Detect which cell encompasses the target text, then output its [X, Y] center coordinate. 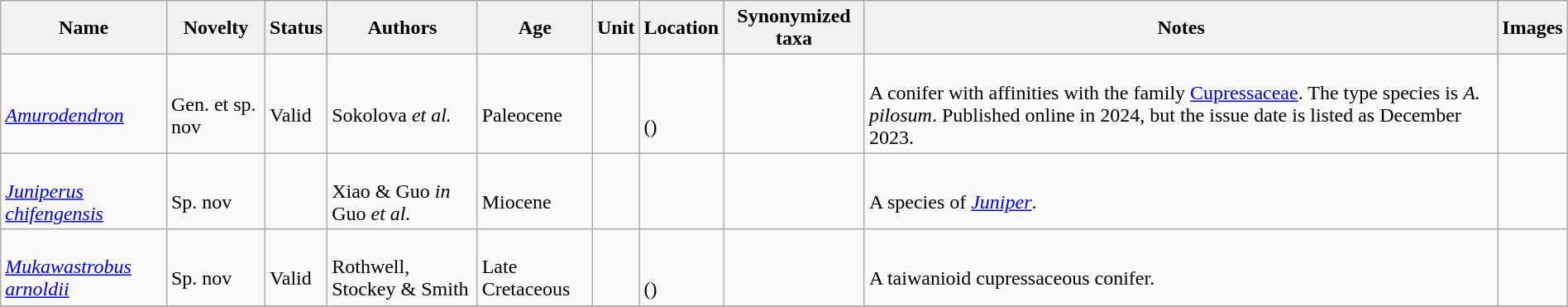
Amurodendron [84, 104]
Age [534, 28]
Miocene [534, 191]
Location [681, 28]
Sokolova et al. [402, 104]
Xiao & Guo in Guo et al. [402, 191]
Name [84, 28]
Synonymized taxa [794, 28]
A taiwanioid cupressaceous conifer. [1181, 267]
Unit [616, 28]
Gen. et sp. nov [215, 104]
Rothwell, Stockey & Smith [402, 267]
A species of Juniper. [1181, 191]
Mukawastrobus arnoldii [84, 267]
Notes [1181, 28]
Late Cretaceous [534, 267]
Authors [402, 28]
Paleocene [534, 104]
Juniperus chifengensis [84, 191]
Images [1532, 28]
Novelty [215, 28]
Status [296, 28]
